Extract the [x, y] coordinate from the center of the cell holding the provided text.  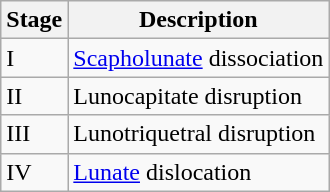
III [34, 134]
Lunotriquetral disruption [198, 134]
II [34, 96]
Lunocapitate disruption [198, 96]
Description [198, 20]
Scapholunate dissociation [198, 58]
Stage [34, 20]
Lunate dislocation [198, 172]
I [34, 58]
IV [34, 172]
